Output the [x, y] coordinate of the center of the cell containing the given text.  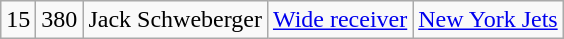
15 [18, 20]
Jack Schweberger [176, 20]
Wide receiver [340, 20]
New York Jets [488, 20]
380 [60, 20]
